Detect which cell encompasses the target text, then output its [X, Y] center coordinate. 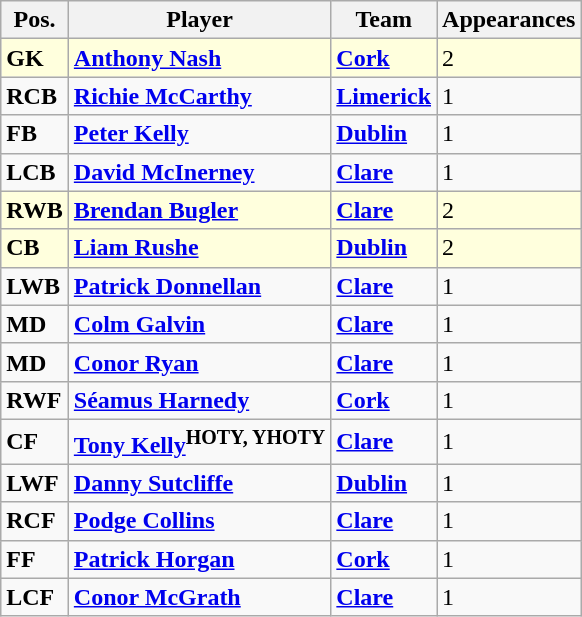
Limerick [384, 96]
Colm Galvin [199, 324]
LWF [35, 483]
FB [35, 134]
FF [35, 559]
Patrick Horgan [199, 559]
Conor McGrath [199, 597]
RWB [35, 210]
Anthony Nash [199, 58]
RCF [35, 521]
Brendan Bugler [199, 210]
LCB [35, 172]
Player [199, 20]
LWB [35, 286]
LCF [35, 597]
Team [384, 20]
RCB [35, 96]
Richie McCarthy [199, 96]
Liam Rushe [199, 248]
Podge Collins [199, 521]
Pos. [35, 20]
Peter Kelly [199, 134]
Séamus Harnedy [199, 400]
CB [35, 248]
Appearances [509, 20]
RWF [35, 400]
Conor Ryan [199, 362]
Patrick Donnellan [199, 286]
CF [35, 442]
Danny Sutcliffe [199, 483]
David McInerney [199, 172]
Tony KellyHOTY, YHOTY [199, 442]
GK [35, 58]
